Capture the cell that displays the provided text and extract its [x, y] central coordinate. 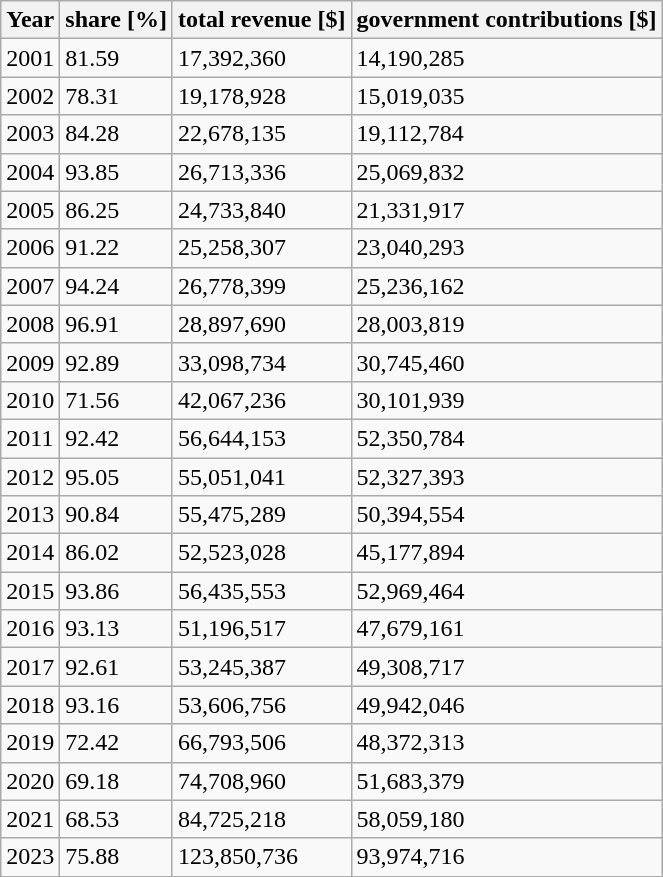
48,372,313 [506, 743]
45,177,894 [506, 553]
25,258,307 [262, 248]
19,178,928 [262, 96]
2013 [30, 515]
2002 [30, 96]
86.25 [116, 210]
2010 [30, 400]
95.05 [116, 477]
93.86 [116, 591]
share [%] [116, 20]
93.16 [116, 705]
49,308,717 [506, 667]
14,190,285 [506, 58]
33,098,734 [262, 362]
68.53 [116, 819]
22,678,135 [262, 134]
86.02 [116, 553]
total revenue [$] [262, 20]
92.89 [116, 362]
92.61 [116, 667]
53,606,756 [262, 705]
69.18 [116, 781]
25,069,832 [506, 172]
2008 [30, 324]
52,327,393 [506, 477]
30,745,460 [506, 362]
52,350,784 [506, 438]
23,040,293 [506, 248]
94.24 [116, 286]
25,236,162 [506, 286]
30,101,939 [506, 400]
81.59 [116, 58]
28,897,690 [262, 324]
2005 [30, 210]
84.28 [116, 134]
2012 [30, 477]
52,969,464 [506, 591]
26,713,336 [262, 172]
2004 [30, 172]
96.91 [116, 324]
66,793,506 [262, 743]
Year [30, 20]
26,778,399 [262, 286]
2019 [30, 743]
2006 [30, 248]
92.42 [116, 438]
55,475,289 [262, 515]
28,003,819 [506, 324]
50,394,554 [506, 515]
2007 [30, 286]
2016 [30, 629]
78.31 [116, 96]
123,850,736 [262, 857]
2023 [30, 857]
15,019,035 [506, 96]
47,679,161 [506, 629]
75.88 [116, 857]
55,051,041 [262, 477]
government contributions [$] [506, 20]
2021 [30, 819]
72.42 [116, 743]
93.85 [116, 172]
51,683,379 [506, 781]
2001 [30, 58]
2015 [30, 591]
93,974,716 [506, 857]
21,331,917 [506, 210]
2009 [30, 362]
17,392,360 [262, 58]
53,245,387 [262, 667]
2003 [30, 134]
52,523,028 [262, 553]
2014 [30, 553]
49,942,046 [506, 705]
90.84 [116, 515]
58,059,180 [506, 819]
74,708,960 [262, 781]
2020 [30, 781]
24,733,840 [262, 210]
93.13 [116, 629]
71.56 [116, 400]
19,112,784 [506, 134]
84,725,218 [262, 819]
2018 [30, 705]
91.22 [116, 248]
51,196,517 [262, 629]
2017 [30, 667]
56,644,153 [262, 438]
2011 [30, 438]
42,067,236 [262, 400]
56,435,553 [262, 591]
